Provide the [X, Y] coordinate of the cell's center where the given text is located.  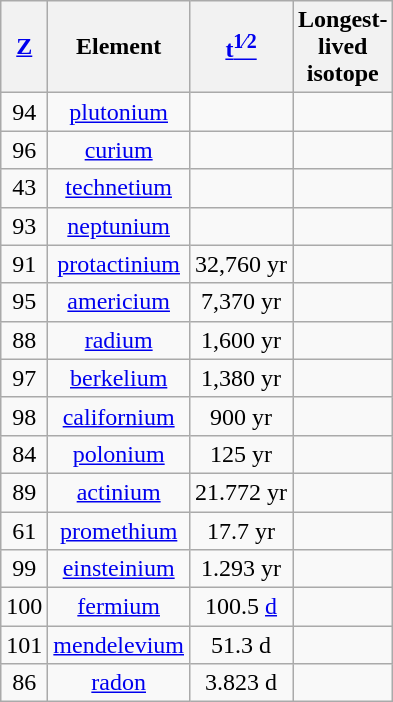
61 [24, 531]
32,760 yr [242, 264]
3.823 d [242, 683]
protactinium [119, 264]
1.293 yr [242, 569]
neptunium [119, 226]
900 yr [242, 416]
polonium [119, 454]
125 yr [242, 454]
100 [24, 607]
mendelevium [119, 645]
radon [119, 683]
98 [24, 416]
97 [24, 378]
7,370 yr [242, 302]
96 [24, 150]
Longest-livedisotope [343, 47]
88 [24, 340]
43 [24, 188]
101 [24, 645]
actinium [119, 492]
fermium [119, 607]
99 [24, 569]
plutonium [119, 112]
1,600 yr [242, 340]
94 [24, 112]
Z [24, 47]
technetium [119, 188]
91 [24, 264]
84 [24, 454]
1,380 yr [242, 378]
93 [24, 226]
17.7 yr [242, 531]
95 [24, 302]
radium [119, 340]
51.3 d [242, 645]
americium [119, 302]
21.772 yr [242, 492]
einsteinium [119, 569]
promethium [119, 531]
86 [24, 683]
berkelium [119, 378]
curium [119, 150]
89 [24, 492]
100.5 d [242, 607]
t1⁄2 [242, 47]
Element [119, 47]
californium [119, 416]
